Output the [X, Y] coordinate of the center of the cell containing the given text.  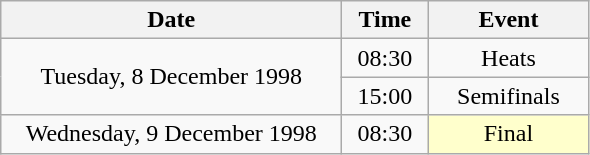
Final [508, 134]
Wednesday, 9 December 1998 [172, 134]
Time [385, 20]
Date [172, 20]
Semifinals [508, 96]
Tuesday, 8 December 1998 [172, 77]
Heats [508, 58]
15:00 [385, 96]
Event [508, 20]
